Find where the given text appears and provide that cell's center as [x, y] coordinate. 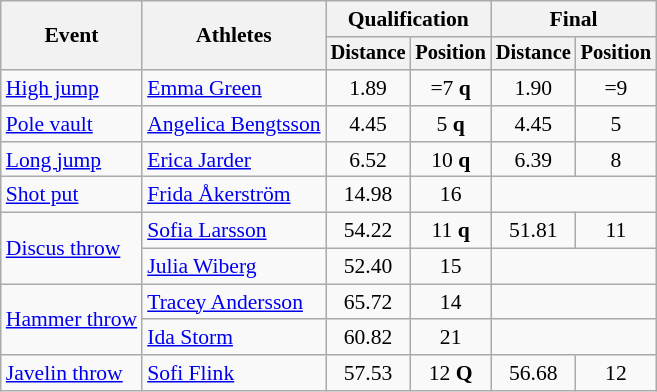
57.53 [368, 373]
Tracey Andersson [234, 302]
8 [616, 160]
High jump [72, 88]
54.22 [368, 231]
12 Q [450, 373]
Discus throw [72, 248]
21 [450, 338]
Ida Storm [234, 338]
Angelica Bengtsson [234, 124]
=9 [616, 88]
Emma Green [234, 88]
Javelin throw [72, 373]
11 q [450, 231]
Erica Jarder [234, 160]
Final [574, 19]
15 [450, 267]
Sofia Larsson [234, 231]
10 q [450, 160]
5 [616, 124]
Julia Wiberg [234, 267]
1.89 [368, 88]
Sofi Flink [234, 373]
5 q [450, 124]
=7 q [450, 88]
Hammer throw [72, 320]
Athletes [234, 36]
6.52 [368, 160]
14.98 [368, 195]
1.90 [534, 88]
11 [616, 231]
16 [450, 195]
52.40 [368, 267]
56.68 [534, 373]
Long jump [72, 160]
Shot put [72, 195]
14 [450, 302]
51.81 [534, 231]
Frida Åkerström [234, 195]
60.82 [368, 338]
65.72 [368, 302]
12 [616, 373]
6.39 [534, 160]
Qualification [408, 19]
Pole vault [72, 124]
Event [72, 36]
